Determine the (x, y) coordinate at the center of the cell enclosing the given text.  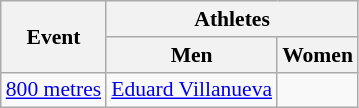
Athletes (232, 19)
Eduard Villanueva (192, 90)
Women (318, 55)
Men (192, 55)
800 metres (54, 90)
Event (54, 36)
